Detect which cell encompasses the target text, then output its [X, Y] center coordinate. 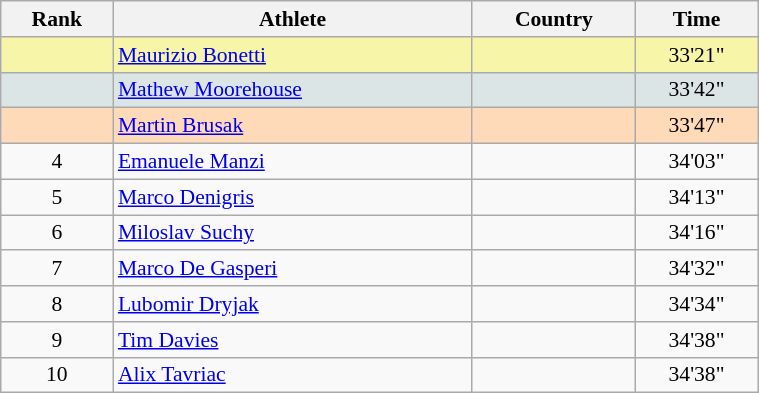
Country [554, 19]
34'16" [696, 233]
34'03" [696, 162]
Alix Tavriac [292, 375]
Emanuele Manzi [292, 162]
34'32" [696, 269]
Marco Denigris [292, 197]
33'47" [696, 126]
8 [57, 304]
Time [696, 19]
Maurizio Bonetti [292, 55]
Lubomir Dryjak [292, 304]
9 [57, 340]
4 [57, 162]
Martin Brusak [292, 126]
6 [57, 233]
34'13" [696, 197]
7 [57, 269]
Miloslav Suchy [292, 233]
Mathew Moorehouse [292, 90]
Tim Davies [292, 340]
10 [57, 375]
33'21" [696, 55]
5 [57, 197]
33'42" [696, 90]
34'34" [696, 304]
Marco De Gasperi [292, 269]
Rank [57, 19]
Athlete [292, 19]
